Scan for the cell matching the given text and deliver its [X, Y] coordinate at center. 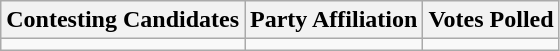
Votes Polled [491, 20]
Contesting Candidates [123, 20]
Party Affiliation [334, 20]
